Extract the (X, Y) coordinate from the center of the cell holding the provided text.  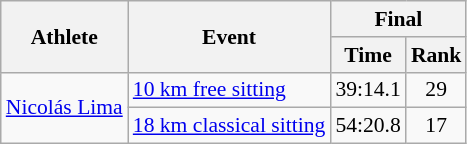
18 km classical sitting (230, 126)
Time (368, 55)
29 (436, 90)
Athlete (64, 36)
Nicolás Lima (64, 108)
10 km free sitting (230, 90)
Event (230, 36)
17 (436, 126)
54:20.8 (368, 126)
Final (398, 19)
39:14.1 (368, 90)
Rank (436, 55)
